Capture the cell that displays the provided text and extract its (X, Y) central coordinate. 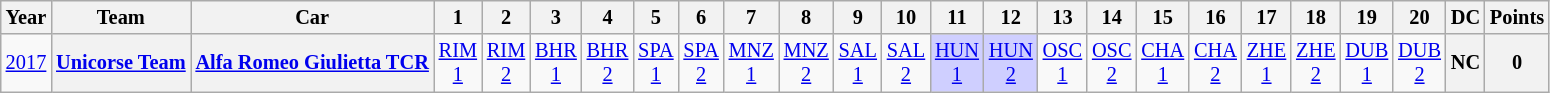
1 (458, 17)
14 (1112, 17)
17 (1266, 17)
Points (1517, 17)
18 (1316, 17)
2017 (26, 63)
0 (1517, 63)
MNZ2 (806, 63)
CHA1 (1162, 63)
8 (806, 17)
12 (1011, 17)
HUN2 (1011, 63)
CHA2 (1216, 63)
7 (752, 17)
2 (506, 17)
Team (120, 17)
BHR2 (608, 63)
19 (1366, 17)
ZHE2 (1316, 63)
Unicorse Team (120, 63)
6 (700, 17)
ZHE1 (1266, 63)
OSC2 (1112, 63)
13 (1062, 17)
10 (906, 17)
4 (608, 17)
Car (312, 17)
DUB2 (1420, 63)
HUN1 (957, 63)
9 (858, 17)
SAL1 (858, 63)
SPA2 (700, 63)
Year (26, 17)
MNZ1 (752, 63)
Alfa Romeo Giulietta TCR (312, 63)
SPA1 (656, 63)
SAL2 (906, 63)
RIM2 (506, 63)
NC (1466, 63)
3 (556, 17)
20 (1420, 17)
RIM1 (458, 63)
15 (1162, 17)
DC (1466, 17)
16 (1216, 17)
11 (957, 17)
BHR1 (556, 63)
OSC1 (1062, 63)
DUB1 (1366, 63)
5 (656, 17)
